Output the [X, Y] coordinate of the center of the cell containing the given text.  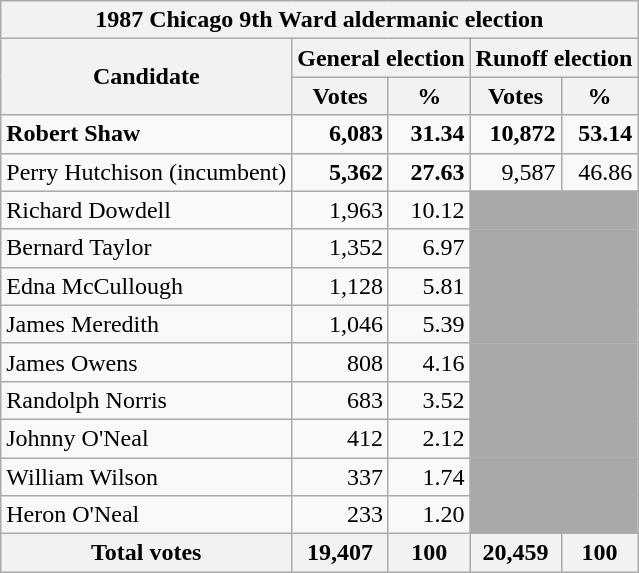
General election [381, 58]
1,352 [340, 248]
27.63 [429, 172]
683 [340, 400]
20,459 [516, 553]
Randolph Norris [146, 400]
Total votes [146, 553]
337 [340, 477]
Richard Dowdell [146, 210]
46.86 [600, 172]
5,362 [340, 172]
2.12 [429, 438]
10,872 [516, 134]
31.34 [429, 134]
6,083 [340, 134]
Edna McCullough [146, 286]
4.16 [429, 362]
William Wilson [146, 477]
1,046 [340, 324]
1.20 [429, 515]
412 [340, 438]
Robert Shaw [146, 134]
3.52 [429, 400]
6.97 [429, 248]
Bernard Taylor [146, 248]
9,587 [516, 172]
Candidate [146, 77]
53.14 [600, 134]
James Owens [146, 362]
Perry Hutchison (incumbent) [146, 172]
Runoff election [554, 58]
1,128 [340, 286]
1,963 [340, 210]
Heron O'Neal [146, 515]
James Meredith [146, 324]
10.12 [429, 210]
1.74 [429, 477]
Johnny O'Neal [146, 438]
233 [340, 515]
1987 Chicago 9th Ward aldermanic election [320, 20]
5.39 [429, 324]
5.81 [429, 286]
808 [340, 362]
19,407 [340, 553]
